Detect which cell encompasses the target text, then output its [x, y] center coordinate. 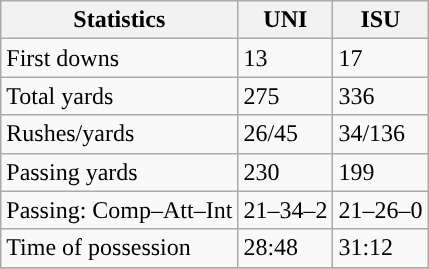
26/45 [286, 134]
Total yards [120, 96]
Rushes/yards [120, 134]
230 [286, 172]
Passing: Comp–Att–Int [120, 210]
336 [380, 96]
199 [380, 172]
21–26–0 [380, 210]
UNI [286, 20]
34/136 [380, 134]
21–34–2 [286, 210]
First downs [120, 58]
Passing yards [120, 172]
13 [286, 58]
275 [286, 96]
Time of possession [120, 248]
ISU [380, 20]
17 [380, 58]
31:12 [380, 248]
28:48 [286, 248]
Statistics [120, 20]
